From the cell containing the given text, extract its center point as [x, y] coordinate. 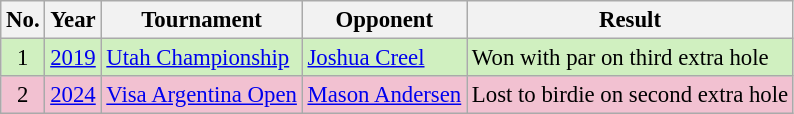
Won with par on third extra hole [630, 58]
2 [23, 95]
Opponent [384, 20]
Utah Championship [202, 58]
Tournament [202, 20]
Visa Argentina Open [202, 95]
2024 [73, 95]
Joshua Creel [384, 58]
1 [23, 58]
2019 [73, 58]
No. [23, 20]
Mason Andersen [384, 95]
Result [630, 20]
Year [73, 20]
Lost to birdie on second extra hole [630, 95]
